Return (x, y) of the center of cell containing provided text 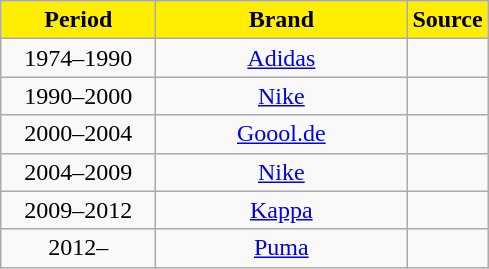
2012– (78, 248)
1990–2000 (78, 96)
2000–2004 (78, 134)
Puma (282, 248)
1974–1990 (78, 58)
Goool.de (282, 134)
2004–2009 (78, 172)
Adidas (282, 58)
Period (78, 20)
Source (448, 20)
2009–2012 (78, 210)
Kappa (282, 210)
Brand (282, 20)
